Return (x, y) of the center of cell containing provided text 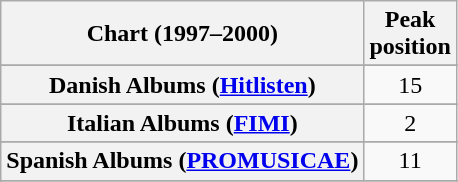
Peakposition (410, 34)
Spanish Albums (PROMUSICAE) (182, 161)
Chart (1997–2000) (182, 34)
2 (410, 123)
Italian Albums (FIMI) (182, 123)
11 (410, 161)
Danish Albums (Hitlisten) (182, 85)
15 (410, 85)
